Pinpoint the cell where the given text exists, returning its (X, Y) midpoint coordinate. 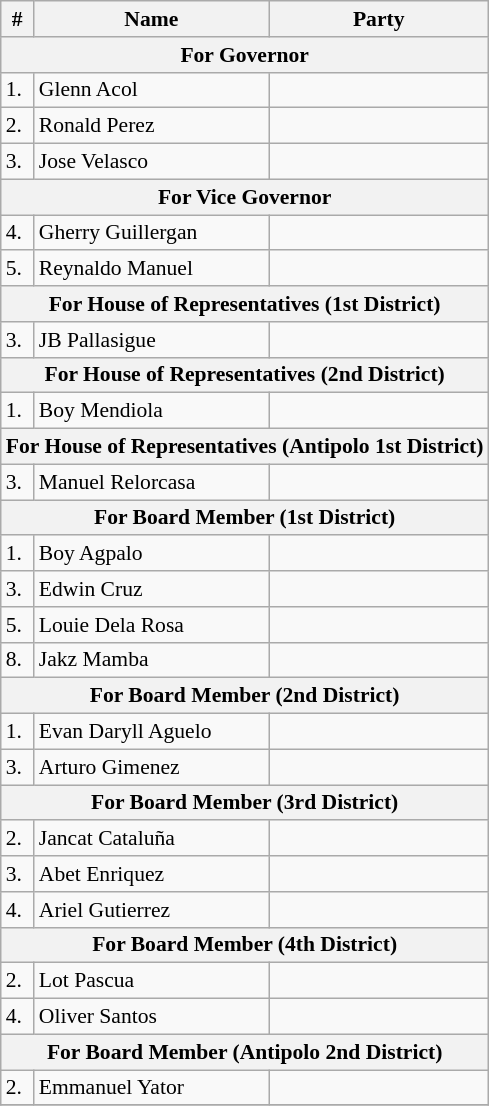
For Board Member (Antipolo 2nd District) (245, 1052)
Ronald Perez (152, 126)
Abet Enriquez (152, 874)
JB Pallasigue (152, 340)
Lot Pascua (152, 981)
Edwin Cruz (152, 589)
Jose Velasco (152, 162)
For Board Member (4th District) (245, 945)
Gherry Guillergan (152, 233)
Ariel Gutierrez (152, 910)
Jancat Cataluña (152, 839)
# (18, 19)
For House of Representatives (2nd District) (245, 375)
For Board Member (3rd District) (245, 803)
Jakz Mamba (152, 660)
Boy Agpalo (152, 554)
For Board Member (1st District) (245, 518)
Oliver Santos (152, 1017)
Name (152, 19)
Reynaldo Manuel (152, 269)
For House of Representatives (1st District) (245, 304)
Emmanuel Yator (152, 1088)
For Governor (245, 55)
Glenn Acol (152, 90)
8. (18, 660)
For Vice Governor (245, 197)
For Board Member (2nd District) (245, 696)
Boy Mendiola (152, 411)
Evan Daryll Aguelo (152, 732)
Louie Dela Rosa (152, 625)
Arturo Gimenez (152, 767)
For House of Representatives (Antipolo 1st District) (245, 447)
Party (379, 19)
Manuel Relorcasa (152, 482)
